Identify which cell holds the provided text, then report its (X, Y) central coordinate. 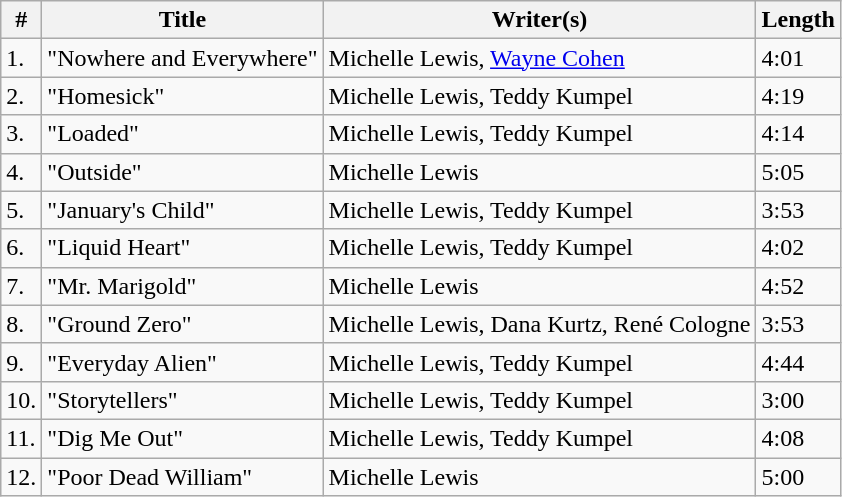
"Nowhere and Everywhere" (182, 58)
3. (22, 134)
"Storytellers" (182, 400)
Writer(s) (540, 20)
4:02 (798, 248)
4. (22, 172)
5:05 (798, 172)
Michelle Lewis, Wayne Cohen (540, 58)
7. (22, 286)
12. (22, 477)
2. (22, 96)
Title (182, 20)
5. (22, 210)
3:00 (798, 400)
# (22, 20)
"Mr. Marigold" (182, 286)
8. (22, 324)
1. (22, 58)
"Dig Me Out" (182, 438)
"Homesick" (182, 96)
4:19 (798, 96)
Length (798, 20)
"Everyday Alien" (182, 362)
"Poor Dead William" (182, 477)
Michelle Lewis, Dana Kurtz, René Cologne (540, 324)
5:00 (798, 477)
9. (22, 362)
10. (22, 400)
4:44 (798, 362)
4:08 (798, 438)
"Loaded" (182, 134)
"Outside" (182, 172)
4:01 (798, 58)
"January's Child" (182, 210)
11. (22, 438)
4:14 (798, 134)
"Ground Zero" (182, 324)
6. (22, 248)
"Liquid Heart" (182, 248)
4:52 (798, 286)
